Scan for the cell matching the given text and deliver its [X, Y] coordinate at center. 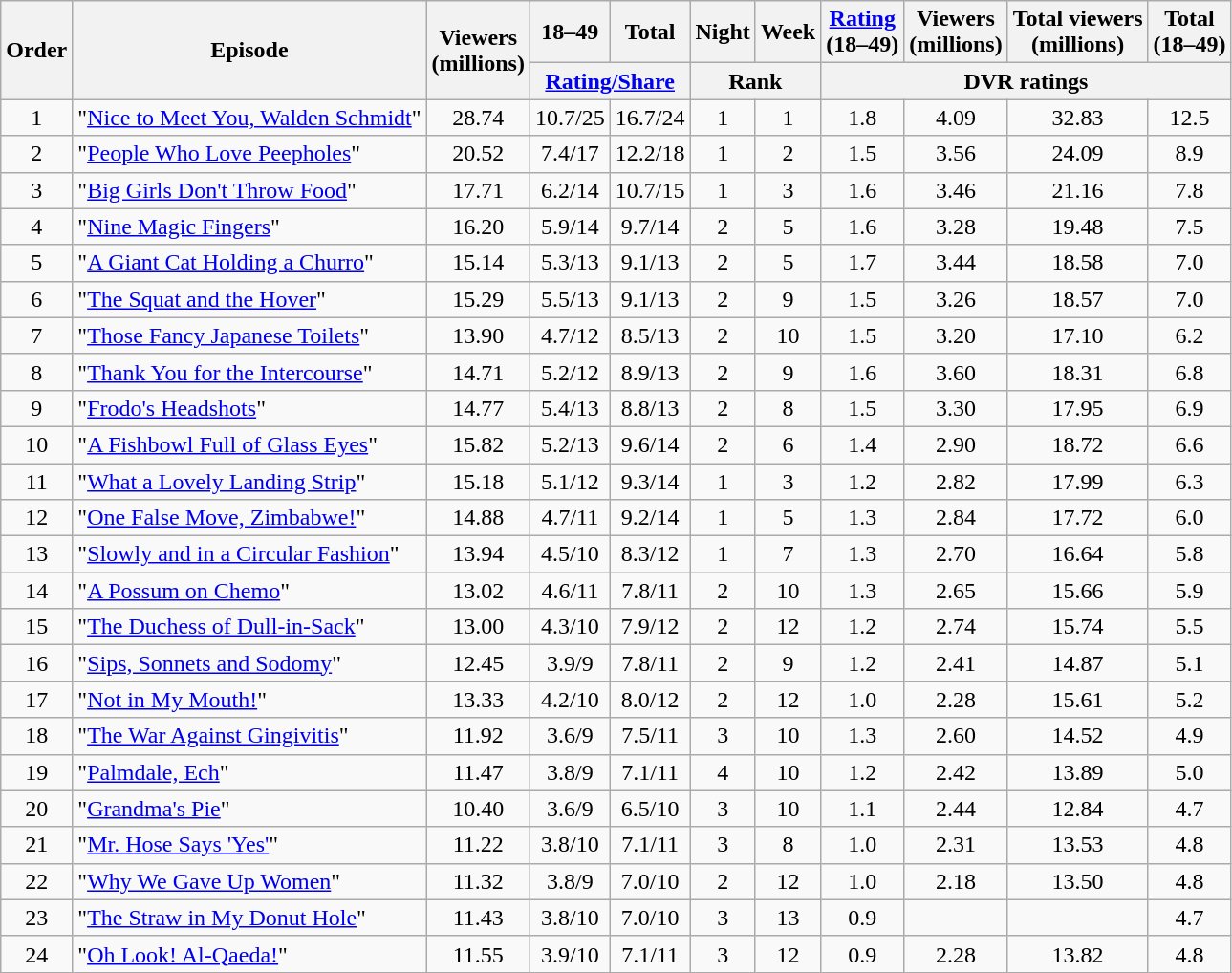
10.7/15 [650, 190]
13.94 [478, 554]
12.5 [1189, 118]
5.2/13 [570, 444]
10.40 [478, 809]
3.56 [956, 154]
"The Straw in My Donut Hole" [249, 918]
12.2/18 [650, 154]
4.09 [956, 118]
"Mr. Hose Says 'Yes'" [249, 845]
22 [36, 881]
4.5/10 [570, 554]
"Slowly and in a Circular Fashion" [249, 554]
18.58 [1078, 263]
11.32 [478, 881]
11 [36, 481]
Total viewers(millions) [1078, 32]
12.84 [1078, 809]
18–49 [570, 32]
7.5 [1189, 227]
7.4/17 [570, 154]
6.6 [1189, 444]
"Oh Look! Al-Qaeda!" [249, 954]
5.8 [1189, 554]
9.3/14 [650, 481]
3.26 [956, 299]
2.18 [956, 881]
11.92 [478, 736]
6.9 [1189, 408]
5.0 [1189, 772]
3.46 [956, 190]
"One False Move, Zimbabwe!" [249, 518]
"A Possum on Chemo" [249, 591]
"Grandma's Pie" [249, 809]
5.5 [1189, 627]
10.7/25 [570, 118]
"The Duchess of Dull-in-Sack" [249, 627]
3.9/9 [570, 663]
"Palmdale, Ech" [249, 772]
"The Squat and the Hover" [249, 299]
16.20 [478, 227]
6.0 [1189, 518]
2.65 [956, 591]
21 [36, 845]
3.44 [956, 263]
"Why We Gave Up Women" [249, 881]
15.18 [478, 481]
6.2/14 [570, 190]
14.52 [1078, 736]
2.41 [956, 663]
2.74 [956, 627]
5.9/14 [570, 227]
9.6/14 [650, 444]
2.44 [956, 809]
15.61 [1078, 700]
"Those Fancy Japanese Toilets" [249, 335]
15.66 [1078, 591]
"Not in My Mouth!" [249, 700]
2.70 [956, 554]
"Sips, Sonnets and Sodomy" [249, 663]
13.33 [478, 700]
24.09 [1078, 154]
13.02 [478, 591]
16 [36, 663]
14.87 [1078, 663]
Total [650, 32]
15.14 [478, 263]
Total(18–49) [1189, 32]
"People Who Love Peepholes" [249, 154]
18.31 [1078, 372]
6.5/10 [650, 809]
17.99 [1078, 481]
4.6/11 [570, 591]
8.0/12 [650, 700]
13.90 [478, 335]
3.60 [956, 372]
11.22 [478, 845]
3.30 [956, 408]
5.2 [1189, 700]
15.29 [478, 299]
"Nine Magic Fingers" [249, 227]
6.2 [1189, 335]
2.42 [956, 772]
19.48 [1078, 227]
23 [36, 918]
5.5/13 [570, 299]
Order [36, 50]
1.4 [862, 444]
1.1 [862, 809]
"Big Girls Don't Throw Food" [249, 190]
4.9 [1189, 736]
8.3/12 [650, 554]
5.1 [1189, 663]
6.3 [1189, 481]
"The War Against Gingivitis" [249, 736]
11.43 [478, 918]
5.1/12 [570, 481]
11.55 [478, 954]
8.8/13 [650, 408]
17.10 [1078, 335]
13.82 [1078, 954]
2.82 [956, 481]
16.64 [1078, 554]
8.5/13 [650, 335]
7.9/12 [650, 627]
13.00 [478, 627]
14.88 [478, 518]
5.3/13 [570, 263]
5.9 [1189, 591]
16.7/24 [650, 118]
1.7 [862, 263]
13.53 [1078, 845]
2.31 [956, 845]
9.2/14 [650, 518]
18 [36, 736]
15.82 [478, 444]
3.28 [956, 227]
4.2/10 [570, 700]
18.72 [1078, 444]
DVR ratings [1027, 81]
Night [723, 32]
28.74 [478, 118]
15.74 [1078, 627]
1.8 [862, 118]
15 [36, 627]
20 [36, 809]
17 [36, 700]
13.89 [1078, 772]
3.20 [956, 335]
14.71 [478, 372]
4.3/10 [570, 627]
Rank [755, 81]
24 [36, 954]
"A Fishbowl Full of Glass Eyes" [249, 444]
7.5/11 [650, 736]
14.77 [478, 408]
5.2/12 [570, 372]
8.9 [1189, 154]
6.8 [1189, 372]
"Nice to Meet You, Walden Schmidt" [249, 118]
2.60 [956, 736]
Rating(18–49) [862, 32]
21.16 [1078, 190]
Episode [249, 50]
3.9/10 [570, 954]
17.95 [1078, 408]
2.90 [956, 444]
11.47 [478, 772]
8.9/13 [650, 372]
20.52 [478, 154]
4.7/11 [570, 518]
12.45 [478, 663]
17.72 [1078, 518]
4.7/12 [570, 335]
32.83 [1078, 118]
"Frodo's Headshots" [249, 408]
13.50 [1078, 881]
"Thank You for the Intercourse" [249, 372]
17.71 [478, 190]
9.7/14 [650, 227]
5.4/13 [570, 408]
7.8 [1189, 190]
Week [788, 32]
19 [36, 772]
2.84 [956, 518]
Rating/Share [610, 81]
18.57 [1078, 299]
"A Giant Cat Holding a Churro" [249, 263]
14 [36, 591]
"What a Lovely Landing Strip" [249, 481]
